Locate the cell with the specified text and output its [x, y] center coordinate. 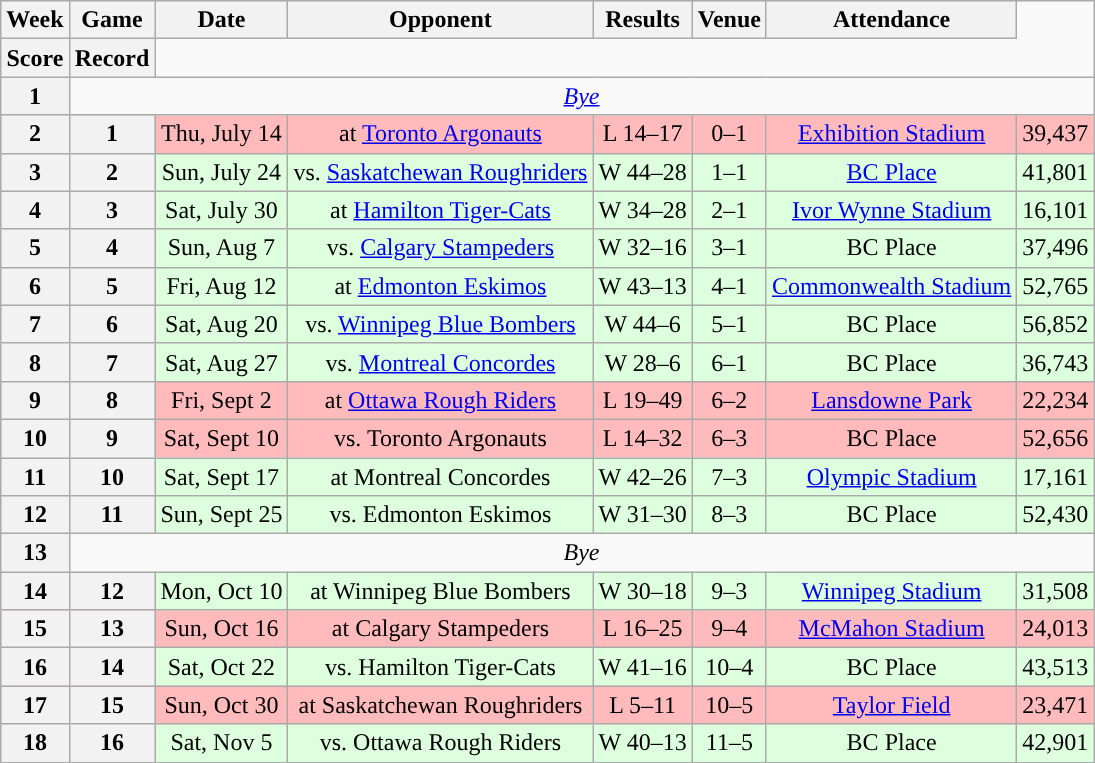
Fri, Sept 2 [222, 400]
vs. Winnipeg Blue Bombers [440, 324]
8–3 [729, 515]
52,656 [1056, 438]
at Calgary Stampeders [440, 629]
Score [35, 58]
at Winnipeg Blue Bombers [440, 591]
vs. Montreal Concordes [440, 362]
vs. Edmonton Eskimos [440, 515]
W 31–30 [642, 515]
6–3 [729, 438]
Sun, July 24 [222, 172]
at Hamilton Tiger-Cats [440, 210]
W 40–13 [642, 743]
W 42–26 [642, 477]
L 14–17 [642, 134]
vs. Hamilton Tiger-Cats [440, 667]
Sun, Oct 16 [222, 629]
10–4 [729, 667]
at Saskatchewan Roughriders [440, 705]
Sun, Aug 7 [222, 248]
23,471 [1056, 705]
Sat, July 30 [222, 210]
vs. Ottawa Rough Riders [440, 743]
10–5 [729, 705]
42,901 [1056, 743]
Mon, Oct 10 [222, 591]
Sat, Aug 27 [222, 362]
5–1 [729, 324]
6–2 [729, 400]
Sat, Nov 5 [222, 743]
L 16–25 [642, 629]
Results [642, 20]
24,013 [1056, 629]
W 41–16 [642, 667]
43,513 [1056, 667]
3–1 [729, 248]
Fri, Aug 12 [222, 286]
Lansdowne Park [891, 400]
L 14–32 [642, 438]
vs. Saskatchewan Roughriders [440, 172]
Sun, Sept 25 [222, 515]
L 19–49 [642, 400]
at Ottawa Rough Riders [440, 400]
Olympic Stadium [891, 477]
Sat, Aug 20 [222, 324]
Opponent [440, 20]
W 28–6 [642, 362]
vs. Toronto Argonauts [440, 438]
W 43–13 [642, 286]
Commonwealth Stadium [891, 286]
L 5–11 [642, 705]
31,508 [1056, 591]
9–3 [729, 591]
16,101 [1056, 210]
1–1 [729, 172]
Attendance [891, 20]
Thu, July 14 [222, 134]
W 30–18 [642, 591]
9–4 [729, 629]
18 [35, 743]
vs. Calgary Stampeders [440, 248]
2–1 [729, 210]
W 44–28 [642, 172]
W 44–6 [642, 324]
Winnipeg Stadium [891, 591]
0–1 [729, 134]
Sun, Oct 30 [222, 705]
37,496 [1056, 248]
7–3 [729, 477]
6–1 [729, 362]
52,430 [1056, 515]
Sat, Sept 10 [222, 438]
17,161 [1056, 477]
17 [35, 705]
41,801 [1056, 172]
56,852 [1056, 324]
at Edmonton Eskimos [440, 286]
at Toronto Argonauts [440, 134]
McMahon Stadium [891, 629]
Venue [729, 20]
Record [112, 58]
Date [222, 20]
at Montreal Concordes [440, 477]
Ivor Wynne Stadium [891, 210]
Exhibition Stadium [891, 134]
36,743 [1056, 362]
Week [35, 20]
4–1 [729, 286]
39,437 [1056, 134]
Sat, Sept 17 [222, 477]
22,234 [1056, 400]
11–5 [729, 743]
52,765 [1056, 286]
W 34–28 [642, 210]
Game [112, 20]
Taylor Field [891, 705]
W 32–16 [642, 248]
Sat, Oct 22 [222, 667]
